Provide the [X, Y] coordinate of the cell's center where the given text is located.  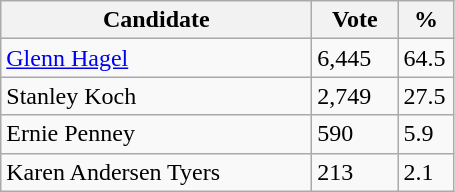
2.1 [426, 172]
5.9 [426, 134]
Ernie Penney [156, 134]
2,749 [355, 96]
Vote [355, 20]
6,445 [355, 58]
Glenn Hagel [156, 58]
213 [355, 172]
Candidate [156, 20]
27.5 [426, 96]
% [426, 20]
590 [355, 134]
64.5 [426, 58]
Stanley Koch [156, 96]
Karen Andersen Tyers [156, 172]
